Search for the cell housing the specified text and yield its [x, y] center coordinate. 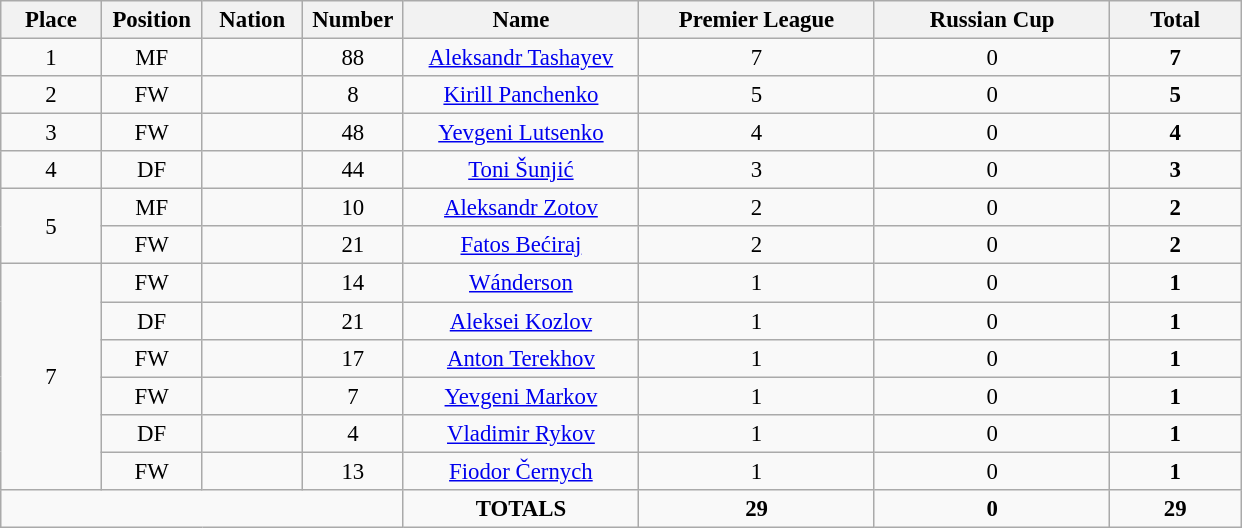
17 [354, 358]
Anton Terekhov [521, 358]
10 [354, 208]
13 [354, 471]
Vladimir Rykov [521, 433]
Fiodor Černych [521, 471]
Number [354, 20]
Aleksandr Zotov [521, 208]
Total [1176, 20]
Name [521, 20]
Nation [252, 20]
Aleksandr Tashayev [521, 58]
88 [354, 58]
48 [354, 133]
Toni Šunjić [521, 170]
44 [354, 170]
Kirill Panchenko [521, 95]
Place [52, 20]
14 [354, 283]
Position [152, 20]
Yevgeni Lutsenko [521, 133]
8 [354, 95]
Wánderson [521, 283]
TOTALS [521, 509]
Fatos Bećiraj [521, 245]
Russian Cup [992, 20]
Aleksei Kozlov [521, 321]
Yevgeni Markov [521, 396]
Premier League [757, 20]
